Determine the [x, y] coordinate at the center of the cell enclosing the given text.  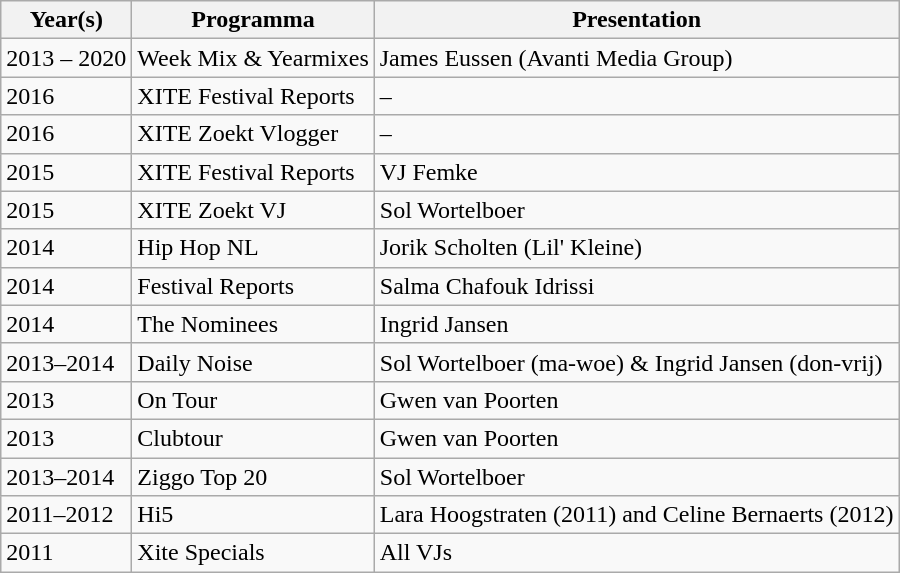
Sol Wortelboer (ma-woe) & Ingrid Jansen (don-vrij) [636, 362]
James Eussen (Avanti Media Group) [636, 58]
XITE Zoekt Vlogger [253, 134]
Jorik Scholten (Lil' Kleine) [636, 248]
Lara Hoogstraten (2011) and Celine Bernaerts (2012) [636, 515]
Ingrid Jansen [636, 324]
All VJs [636, 553]
XITE Zoekt VJ [253, 210]
Ziggo Top 20 [253, 477]
Year(s) [66, 20]
Festival Reports [253, 286]
2013 – 2020 [66, 58]
On Tour [253, 400]
Salma Chafouk Idrissi [636, 286]
2011 [66, 553]
Xite Specials [253, 553]
The Nominees [253, 324]
Presentation [636, 20]
Hi5 [253, 515]
VJ Femke [636, 172]
Clubtour [253, 438]
2011–2012 [66, 515]
Daily Noise [253, 362]
Week Mix & Yearmixes [253, 58]
Programma [253, 20]
Hip Hop NL [253, 248]
